Locate the cell with the specified text and output its (x, y) center coordinate. 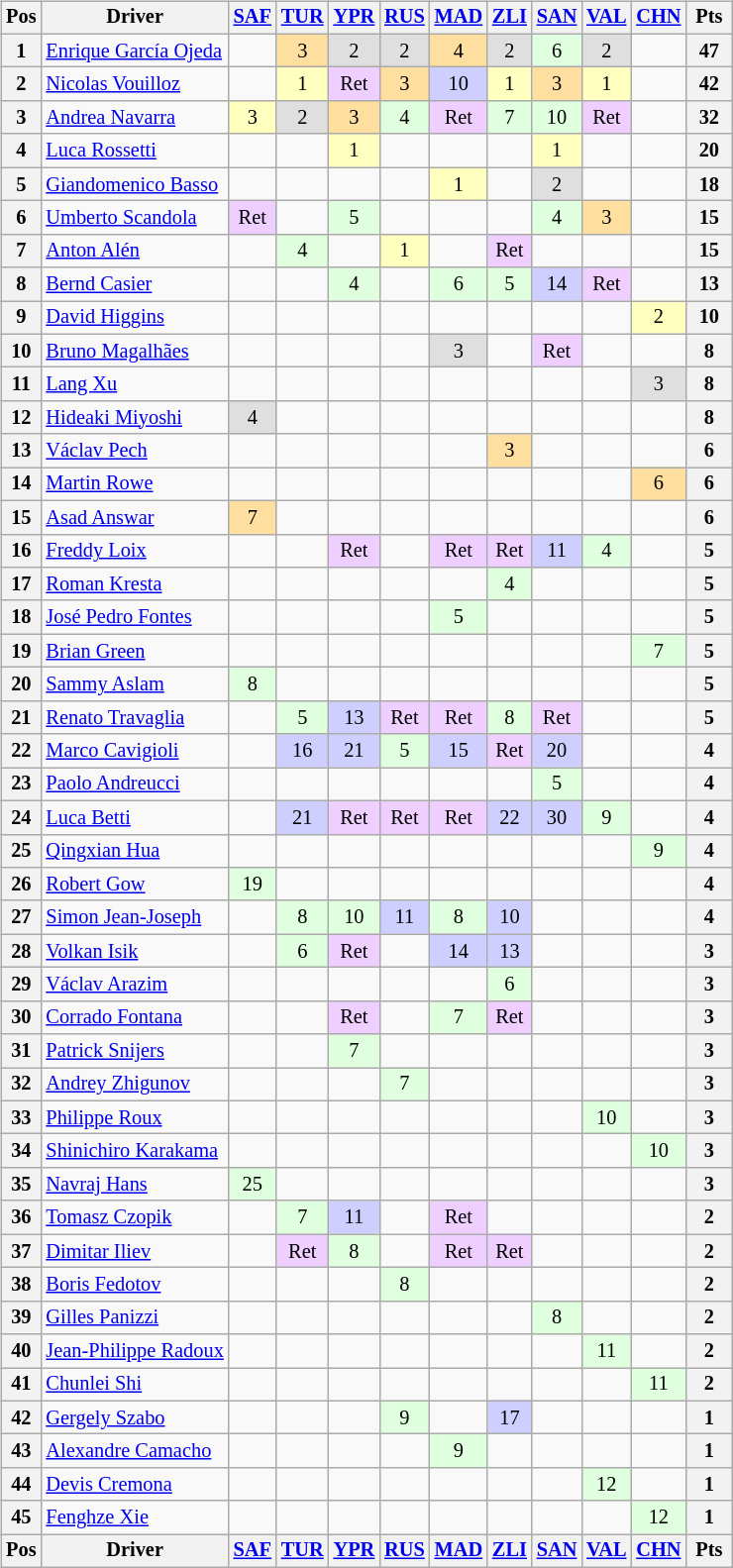
Gilles Panizzi (135, 1317)
34 (21, 1151)
Gergely Szabo (135, 1417)
28 (21, 951)
Paolo Andreucci (135, 784)
Luca Rossetti (135, 151)
David Higgins (135, 318)
40 (21, 1351)
Marco Cavigioli (135, 751)
29 (21, 985)
Qingxian Hua (135, 851)
Shinichiro Karakama (135, 1151)
Chunlei Shi (135, 1385)
23 (21, 784)
Boris Fedotov (135, 1285)
Umberto Scandola (135, 218)
44 (21, 1485)
38 (21, 1285)
24 (21, 817)
Jean-Philippe Radoux (135, 1351)
Renato Travaglia (135, 717)
Fenghze Xie (135, 1517)
Freddy Loix (135, 551)
Václav Pech (135, 451)
45 (21, 1517)
31 (21, 1051)
Václav Arazim (135, 985)
26 (21, 885)
Giandomenico Basso (135, 184)
Asad Answar (135, 517)
Patrick Snijers (135, 1051)
Bernd Casier (135, 284)
Volkan Isik (135, 951)
47 (709, 51)
36 (21, 1217)
Andrey Zhigunov (135, 1085)
Devis Cremona (135, 1485)
Luca Betti (135, 817)
Enrique García Ojeda (135, 51)
Tomasz Czopik (135, 1217)
Dimitar Iliev (135, 1251)
Hideaki Miyoshi (135, 418)
27 (21, 917)
Roman Kresta (135, 584)
Lang Xu (135, 384)
33 (21, 1117)
Anton Alén (135, 251)
Navraj Hans (135, 1185)
Martin Rowe (135, 484)
39 (21, 1317)
35 (21, 1185)
37 (21, 1251)
José Pedro Fontes (135, 617)
Andrea Navarra (135, 118)
41 (21, 1385)
Brian Green (135, 651)
Philippe Roux (135, 1117)
Bruno Magalhães (135, 351)
Corrado Fontana (135, 1017)
43 (21, 1451)
Nicolas Vouilloz (135, 84)
Simon Jean-Joseph (135, 917)
Alexandre Camacho (135, 1451)
Robert Gow (135, 885)
Sammy Aslam (135, 684)
